Return the (x, y) coordinate for the center point of the cell that contains the specified text.  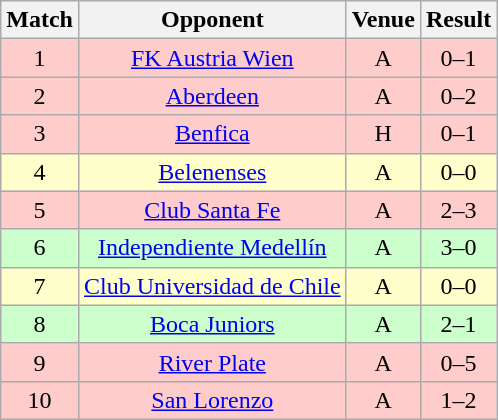
9 (40, 362)
Belenenses (212, 172)
Club Universidad de Chile (212, 286)
Aberdeen (212, 96)
River Plate (212, 362)
0–2 (458, 96)
8 (40, 324)
H (383, 134)
Venue (383, 20)
Match (40, 20)
San Lorenzo (212, 400)
6 (40, 248)
Independiente Medellín (212, 248)
Benfica (212, 134)
3–0 (458, 248)
7 (40, 286)
1–2 (458, 400)
1 (40, 58)
10 (40, 400)
0–5 (458, 362)
3 (40, 134)
2–1 (458, 324)
4 (40, 172)
5 (40, 210)
2–3 (458, 210)
FK Austria Wien (212, 58)
Opponent (212, 20)
Result (458, 20)
Club Santa Fe (212, 210)
Boca Juniors (212, 324)
2 (40, 96)
